Output the [x, y] coordinate of the center of the cell containing the given text.  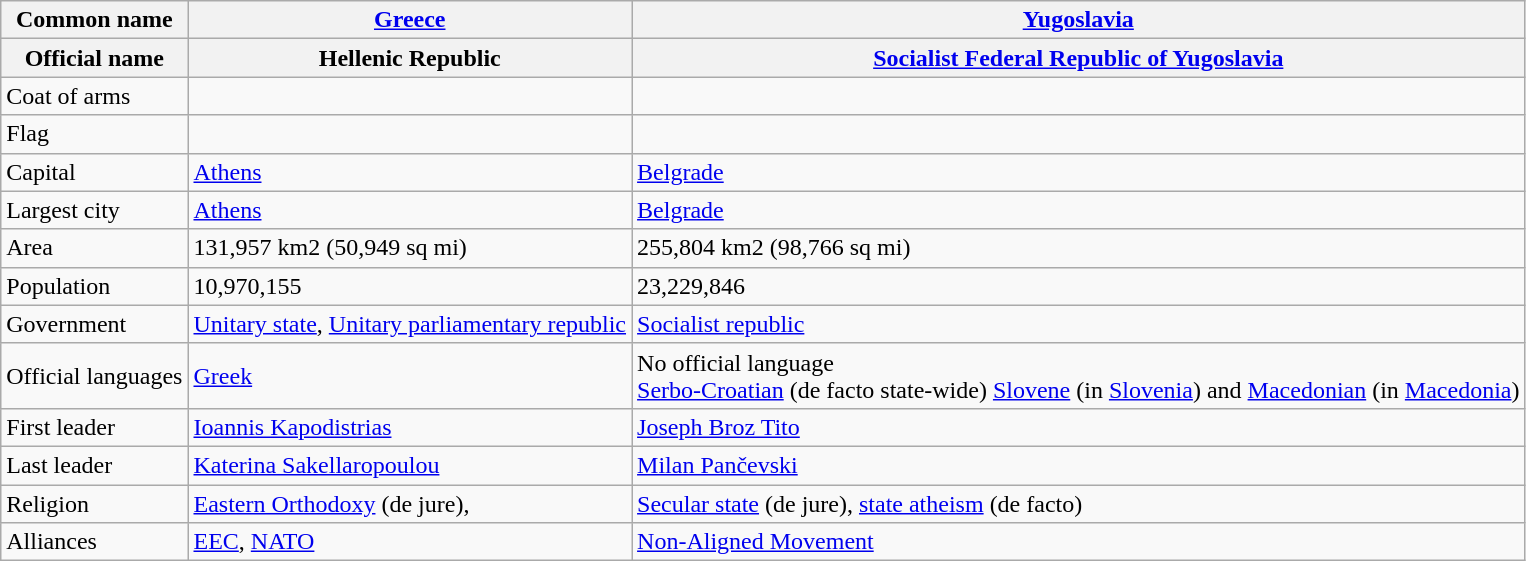
Socialist Federal Republic of Yugoslavia [1078, 58]
Greek [410, 376]
10,970,155 [410, 286]
Coat of arms [94, 96]
Yugoslavia [1078, 20]
131,957 km2 (50,949 sq mi) [410, 248]
EEC, NATO [410, 542]
No official languageSerbo-Croatian (de facto state-wide) Slovene (in Slovenia) and Macedonian (in Macedonia) [1078, 376]
23,229,846 [1078, 286]
Unitary state, Unitary parliamentary republic [410, 324]
Alliances [94, 542]
Socialist republic [1078, 324]
Population [94, 286]
Last leader [94, 465]
Greece [410, 20]
First leader [94, 427]
Official languages [94, 376]
Ioannis Kapodistrias [410, 427]
Area [94, 248]
255,804 km2 (98,766 sq mi) [1078, 248]
Flag [94, 134]
Katerina Sakellaropoulou [410, 465]
Common name [94, 20]
Largest city [94, 210]
Secular state (de jure), state atheism (de facto) [1078, 503]
Milan Pančevski [1078, 465]
Eastern Orthodoxy (de jure), [410, 503]
Joseph Broz Tito [1078, 427]
Capital [94, 172]
Government [94, 324]
Religion [94, 503]
Official name [94, 58]
Non-Aligned Movement [1078, 542]
Hellenic Republic [410, 58]
